For the text-containing cell, return its midpoint in (X, Y) coordinate format. 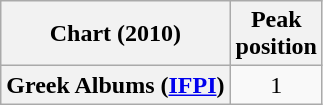
Chart (2010) (116, 34)
Peakposition (276, 34)
Greek Albums (IFPI) (116, 85)
1 (276, 85)
